Find where the given text appears and provide that cell's center as (X, Y) coordinate. 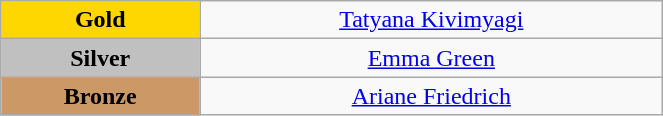
Gold (100, 20)
Emma Green (432, 58)
Silver (100, 58)
Ariane Friedrich (432, 96)
Tatyana Kivimyagi (432, 20)
Bronze (100, 96)
